For the text-containing cell, return its midpoint in (X, Y) coordinate format. 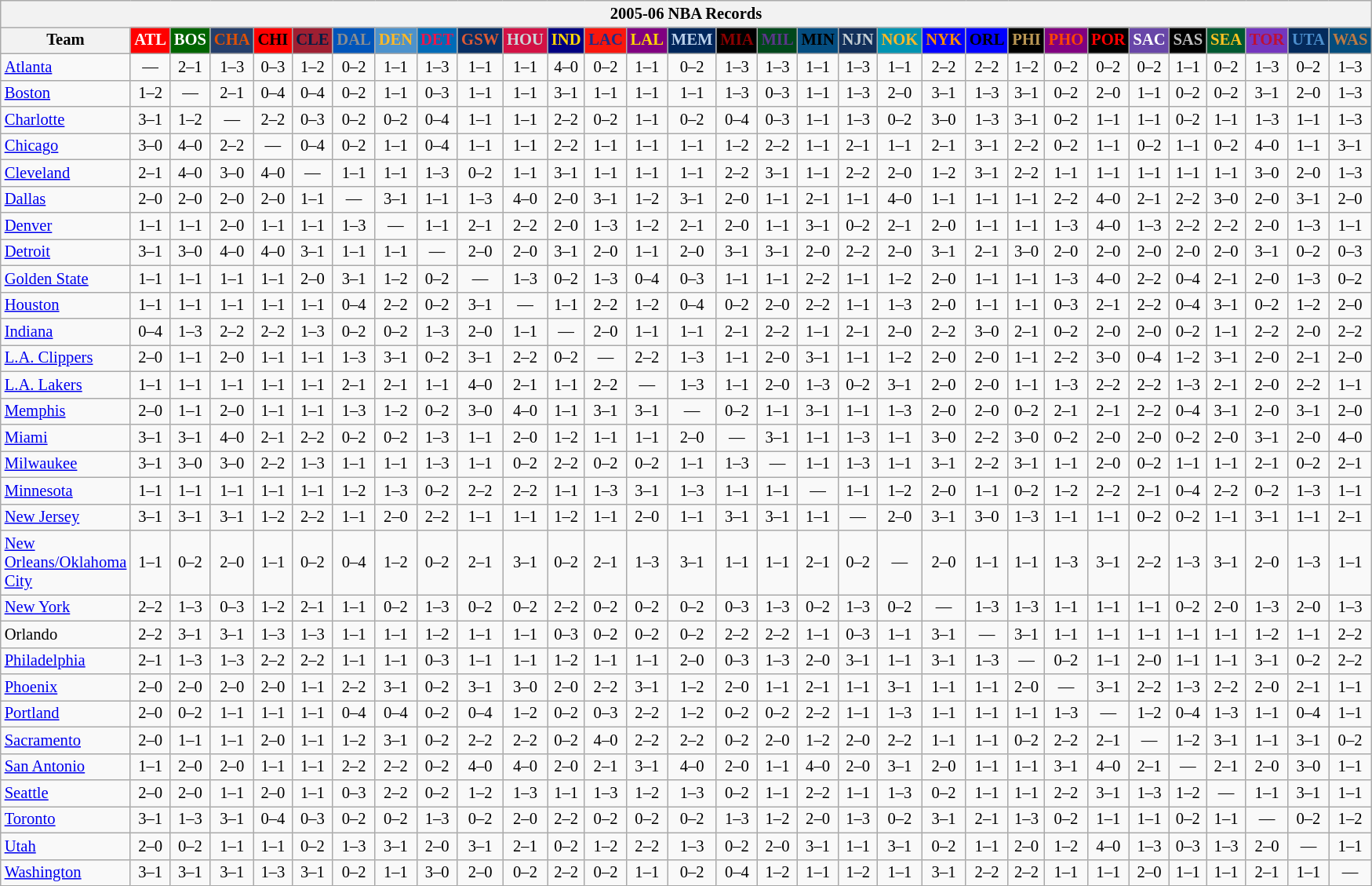
HOU (526, 40)
CHA (232, 40)
DEN (395, 40)
DET (437, 40)
Chicago (66, 146)
New Orleans/Oklahoma City (66, 563)
Atlanta (66, 67)
WAS (1350, 40)
Miami (66, 437)
LAC (606, 40)
2005-06 NBA Records (686, 13)
Toronto (66, 819)
Charlotte (66, 120)
BOS (190, 40)
ATL (151, 40)
NOK (901, 40)
LAL (647, 40)
Phoenix (66, 687)
SAC (1148, 40)
Orlando (66, 634)
Detroit (66, 252)
Seattle (66, 793)
MEM (692, 40)
New York (66, 607)
DAL (353, 40)
Minnesota (66, 490)
Indiana (66, 332)
Boston (66, 93)
CLE (312, 40)
SAS (1188, 40)
UTA (1308, 40)
Dallas (66, 199)
CHI (273, 40)
Denver (66, 225)
Portland (66, 713)
GSW (480, 40)
Houston (66, 305)
PHO (1066, 40)
New Jersey (66, 517)
IND (566, 40)
SEA (1226, 40)
PHI (1026, 40)
Sacramento (66, 740)
L.A. Clippers (66, 358)
Philadelphia (66, 661)
Memphis (66, 411)
Team (66, 40)
MIN (818, 40)
POR (1108, 40)
MIA (737, 40)
NJN (858, 40)
TOR (1267, 40)
ORL (987, 40)
L.A. Lakers (66, 385)
Cleveland (66, 173)
MIL (778, 40)
Washington (66, 873)
Milwaukee (66, 464)
Utah (66, 846)
San Antonio (66, 767)
Golden State (66, 279)
NYK (944, 40)
